Scan for the cell matching the given text and deliver its (X, Y) coordinate at center. 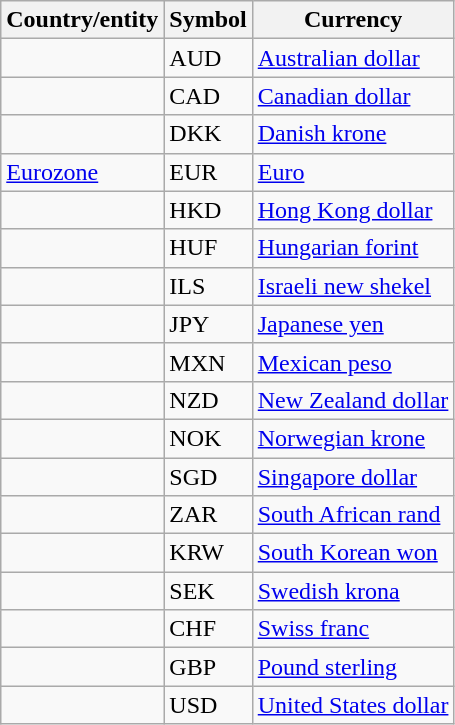
Country/entity (82, 20)
HUF (208, 248)
HKD (208, 210)
CHF (208, 629)
NZD (208, 400)
KRW (208, 553)
Symbol (208, 20)
JPY (208, 324)
Currency (353, 20)
SEK (208, 591)
Mexican peso (353, 362)
GBP (208, 667)
CAD (208, 96)
DKK (208, 134)
Eurozone (82, 172)
AUD (208, 58)
EUR (208, 172)
Singapore dollar (353, 477)
South Korean won (353, 553)
New Zealand dollar (353, 400)
Swiss franc (353, 629)
Israeli new shekel (353, 286)
ILS (208, 286)
United States dollar (353, 705)
Euro (353, 172)
South African rand (353, 515)
ZAR (208, 515)
Norwegian krone (353, 438)
Pound sterling (353, 667)
NOK (208, 438)
Hungarian forint (353, 248)
Swedish krona (353, 591)
Australian dollar (353, 58)
MXN (208, 362)
Hong Kong dollar (353, 210)
Canadian dollar (353, 96)
USD (208, 705)
Japanese yen (353, 324)
Danish krone (353, 134)
SGD (208, 477)
